Capture the cell that displays the provided text and extract its (x, y) central coordinate. 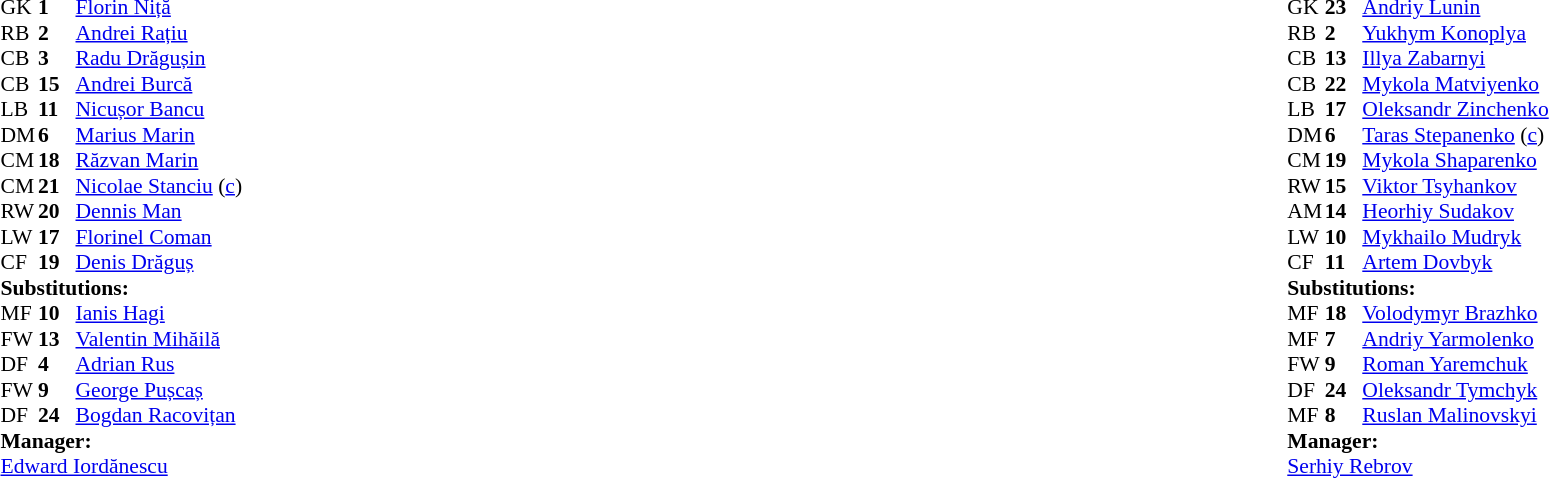
Adrian Rus (160, 365)
Florinel Coman (160, 237)
14 (1344, 211)
Nicolae Stanciu (c) (160, 186)
Denis Drăguș (160, 263)
20 (57, 211)
Radu Drăgușin (160, 59)
8 (1344, 415)
Yukhym Konoplya (1455, 33)
Oleksandr Zinchenko (1455, 109)
Artem Dovbyk (1455, 263)
Mykola Shaparenko (1455, 161)
Taras Stepanenko (c) (1455, 135)
Andrei Burcă (160, 84)
Răzvan Marin (160, 161)
Volodymyr Brazhko (1455, 313)
Andriy Yarmolenko (1455, 339)
4 (57, 365)
21 (57, 186)
Ianis Hagi (160, 313)
AM (1306, 211)
Valentin Mihăilă (160, 339)
George Pușcaș (160, 390)
22 (1344, 84)
Dennis Man (160, 211)
7 (1344, 339)
Illya Zabarnyi (1455, 59)
Nicușor Bancu (160, 109)
Viktor Tsyhankov (1455, 186)
Roman Yaremchuk (1455, 365)
Andrei Rațiu (160, 33)
Oleksandr Tymchyk (1455, 390)
Ruslan Malinovskyi (1455, 415)
Mykola Matviyenko (1455, 84)
Marius Marin (160, 135)
Bogdan Racovițan (160, 415)
Heorhiy Sudakov (1455, 211)
Mykhailo Mudryk (1455, 237)
3 (57, 59)
